Extract the [X, Y] coordinate from the center of the cell holding the provided text.  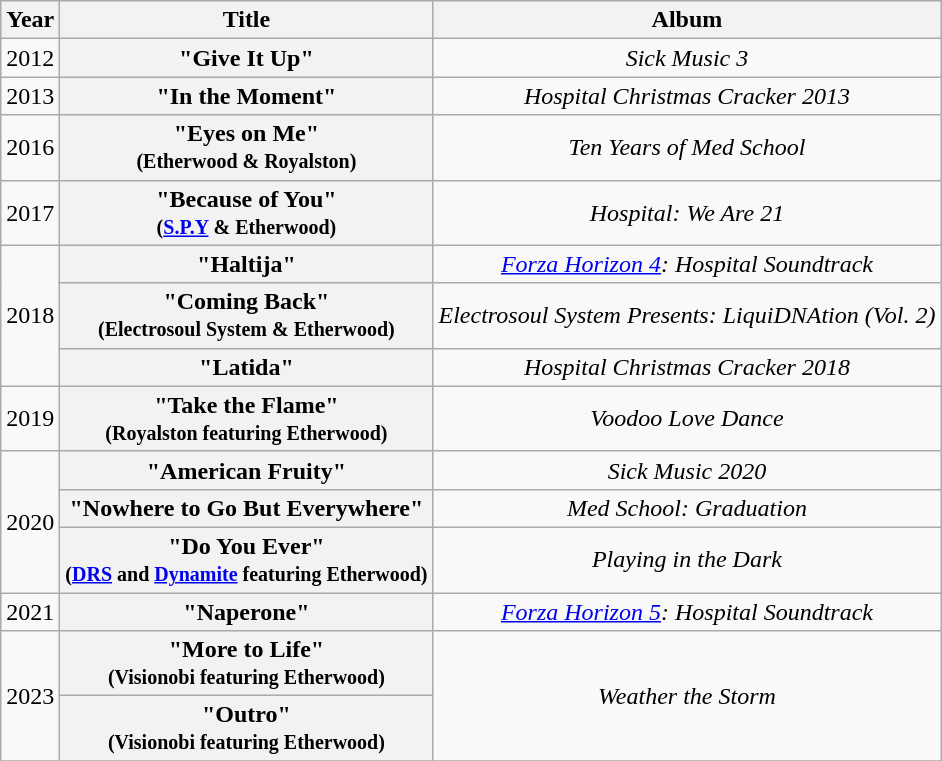
2019 [30, 418]
Weather the Storm [687, 696]
Ten Years of Med School [687, 148]
"More to Life" (Visionobi featuring Etherwood) [246, 664]
"Because of You" (S.P.Y & Etherwood) [246, 212]
"Coming Back" (Electrosoul System & Etherwood) [246, 316]
Sick Music 3 [687, 58]
2018 [30, 316]
Album [687, 20]
"Latida" [246, 367]
"Do You Ever" (DRS and Dynamite featuring Etherwood) [246, 560]
Hospital Christmas Cracker 2018 [687, 367]
"In the Moment" [246, 96]
Voodoo Love Dance [687, 418]
Hospital: We Are 21 [687, 212]
Med School: Graduation [687, 508]
"Nowhere to Go But Everywhere" [246, 508]
Forza Horizon 5: Hospital Soundtrack [687, 611]
Forza Horizon 4: Hospital Soundtrack [687, 264]
2021 [30, 611]
"Haltija" [246, 264]
"Naperone" [246, 611]
2023 [30, 696]
"American Fruity" [246, 470]
"Give It Up" [246, 58]
2017 [30, 212]
Playing in the Dark [687, 560]
"Eyes on Me" (Etherwood & Royalston) [246, 148]
Title [246, 20]
2016 [30, 148]
Year [30, 20]
Electrosoul System Presents: LiquiDNAtion (Vol. 2) [687, 316]
"Outro" (Visionobi featuring Etherwood) [246, 728]
2020 [30, 522]
2012 [30, 58]
Sick Music 2020 [687, 470]
Hospital Christmas Cracker 2013 [687, 96]
2013 [30, 96]
"Take the Flame" (Royalston featuring Etherwood) [246, 418]
